For the text-containing cell, return its midpoint in [x, y] coordinate format. 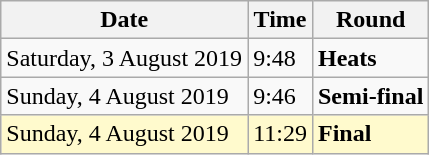
Round [370, 20]
Date [124, 20]
9:48 [280, 58]
Saturday, 3 August 2019 [124, 58]
Semi-final [370, 96]
Final [370, 134]
11:29 [280, 134]
Heats [370, 58]
9:46 [280, 96]
Time [280, 20]
